Provide the [x, y] coordinate of the cell's center where the given text is located.  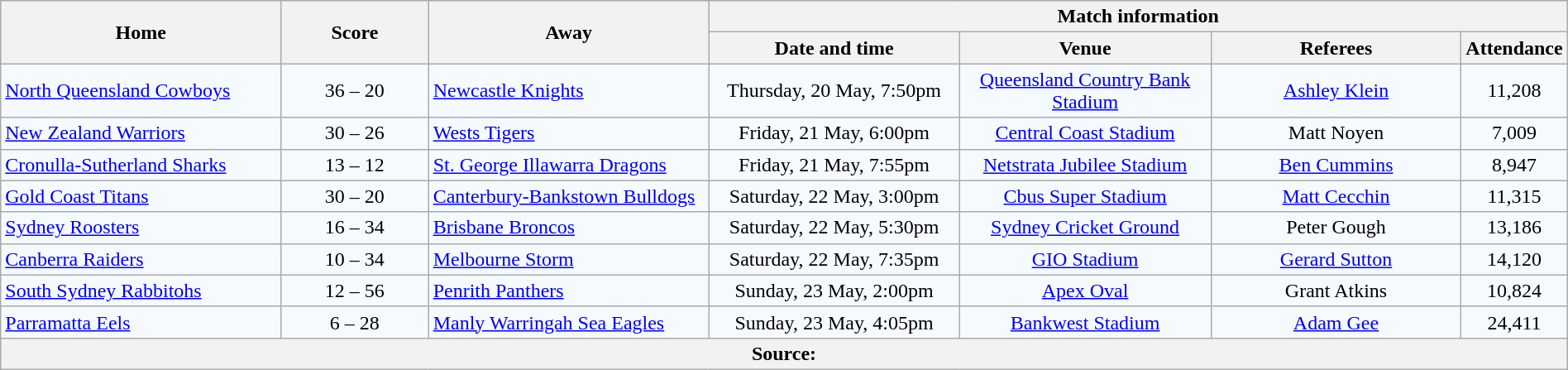
Saturday, 22 May, 5:30pm [834, 228]
Bankwest Stadium [1085, 322]
New Zealand Warriors [141, 133]
Thursday, 20 May, 7:50pm [834, 91]
Cbus Super Stadium [1085, 196]
Ben Cummins [1336, 165]
Sunday, 23 May, 4:05pm [834, 322]
Wests Tigers [569, 133]
13,186 [1514, 228]
36 – 20 [356, 91]
North Queensland Cowboys [141, 91]
Parramatta Eels [141, 322]
Gold Coast Titans [141, 196]
Penrith Panthers [569, 291]
Score [356, 32]
Central Coast Stadium [1085, 133]
Sydney Cricket Ground [1085, 228]
Sunday, 23 May, 2:00pm [834, 291]
Adam Gee [1336, 322]
24,411 [1514, 322]
16 – 34 [356, 228]
Date and time [834, 48]
6 – 28 [356, 322]
Brisbane Broncos [569, 228]
Attendance [1514, 48]
Melbourne Storm [569, 259]
Manly Warringah Sea Eagles [569, 322]
Netstrata Jubilee Stadium [1085, 165]
St. George Illawarra Dragons [569, 165]
30 – 20 [356, 196]
8,947 [1514, 165]
Source: [784, 353]
GIO Stadium [1085, 259]
Canberra Raiders [141, 259]
Matt Noyen [1336, 133]
Match information [1138, 17]
Matt Cecchin [1336, 196]
Canterbury-Bankstown Bulldogs [569, 196]
11,208 [1514, 91]
12 – 56 [356, 291]
Away [569, 32]
Peter Gough [1336, 228]
Venue [1085, 48]
Referees [1336, 48]
Cronulla-Sutherland Sharks [141, 165]
Sydney Roosters [141, 228]
10 – 34 [356, 259]
13 – 12 [356, 165]
Apex Oval [1085, 291]
Gerard Sutton [1336, 259]
14,120 [1514, 259]
30 – 26 [356, 133]
Saturday, 22 May, 3:00pm [834, 196]
Friday, 21 May, 6:00pm [834, 133]
Home [141, 32]
Ashley Klein [1336, 91]
Friday, 21 May, 7:55pm [834, 165]
Grant Atkins [1336, 291]
7,009 [1514, 133]
South Sydney Rabbitohs [141, 291]
Queensland Country Bank Stadium [1085, 91]
Newcastle Knights [569, 91]
Saturday, 22 May, 7:35pm [834, 259]
10,824 [1514, 291]
11,315 [1514, 196]
